From the cell containing the given text, extract its center point as [x, y] coordinate. 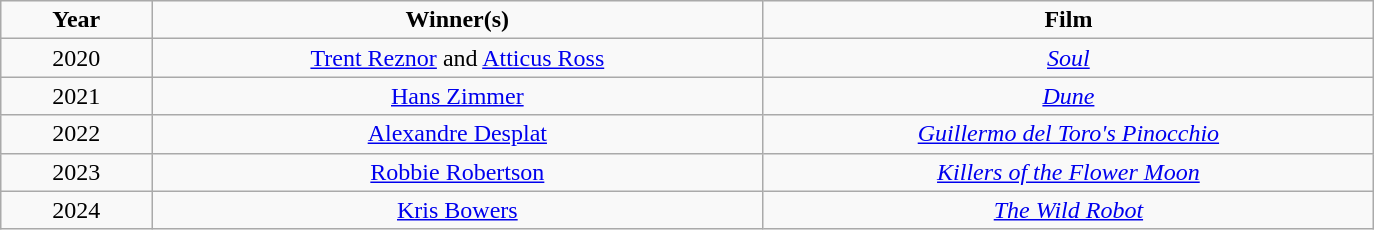
The Wild Robot [1068, 210]
2021 [76, 96]
Winner(s) [458, 20]
Guillermo del Toro's Pinocchio [1068, 134]
2020 [76, 58]
Hans Zimmer [458, 96]
Dune [1068, 96]
2024 [76, 210]
2023 [76, 172]
Alexandre Desplat [458, 134]
Trent Reznor and Atticus Ross [458, 58]
Soul [1068, 58]
Kris Bowers [458, 210]
Film [1068, 20]
Year [76, 20]
Killers of the Flower Moon [1068, 172]
2022 [76, 134]
Robbie Robertson [458, 172]
